From the cell containing the given text, extract its center point as [X, Y] coordinate. 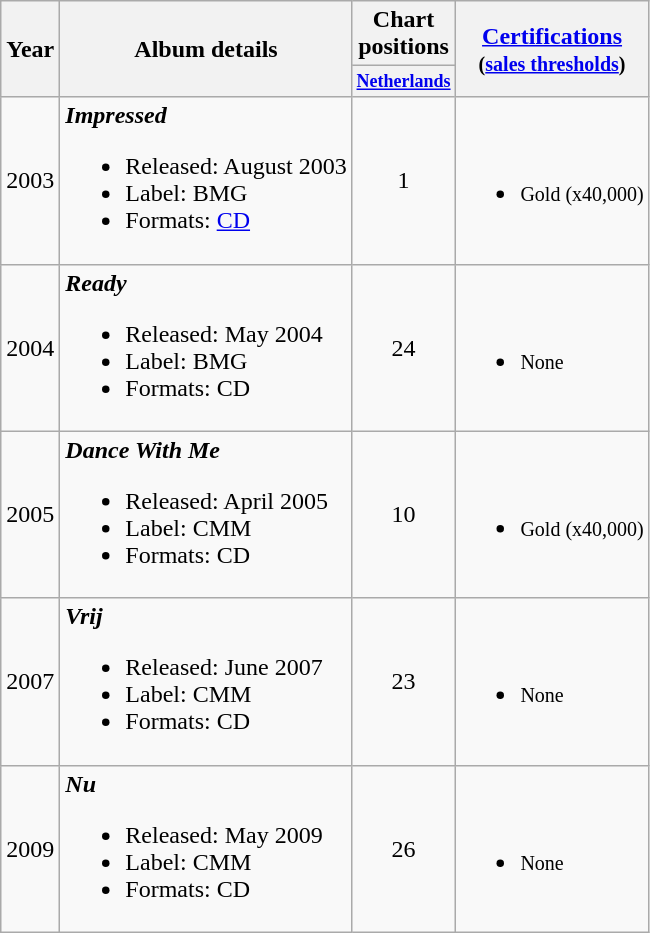
23 [404, 682]
10 [404, 514]
2003 [30, 180]
24 [404, 348]
2009 [30, 848]
26 [404, 848]
Year [30, 49]
Certifications(sales thresholds) [552, 49]
VrijReleased: June 2007Label: CMMFormats: CD [206, 682]
1 [404, 180]
NuReleased: May 2009Label: CMMFormats: CD [206, 848]
Chart positions [404, 34]
2007 [30, 682]
2004 [30, 348]
Dance With MeReleased: April 2005Label: CMMFormats: CD [206, 514]
Album details [206, 49]
ImpressedReleased: August 2003Label: BMGFormats: CD [206, 180]
Netherlands [404, 82]
ReadyReleased: May 2004Label: BMGFormats: CD [206, 348]
2005 [30, 514]
